Capture the cell that displays the provided text and extract its (X, Y) central coordinate. 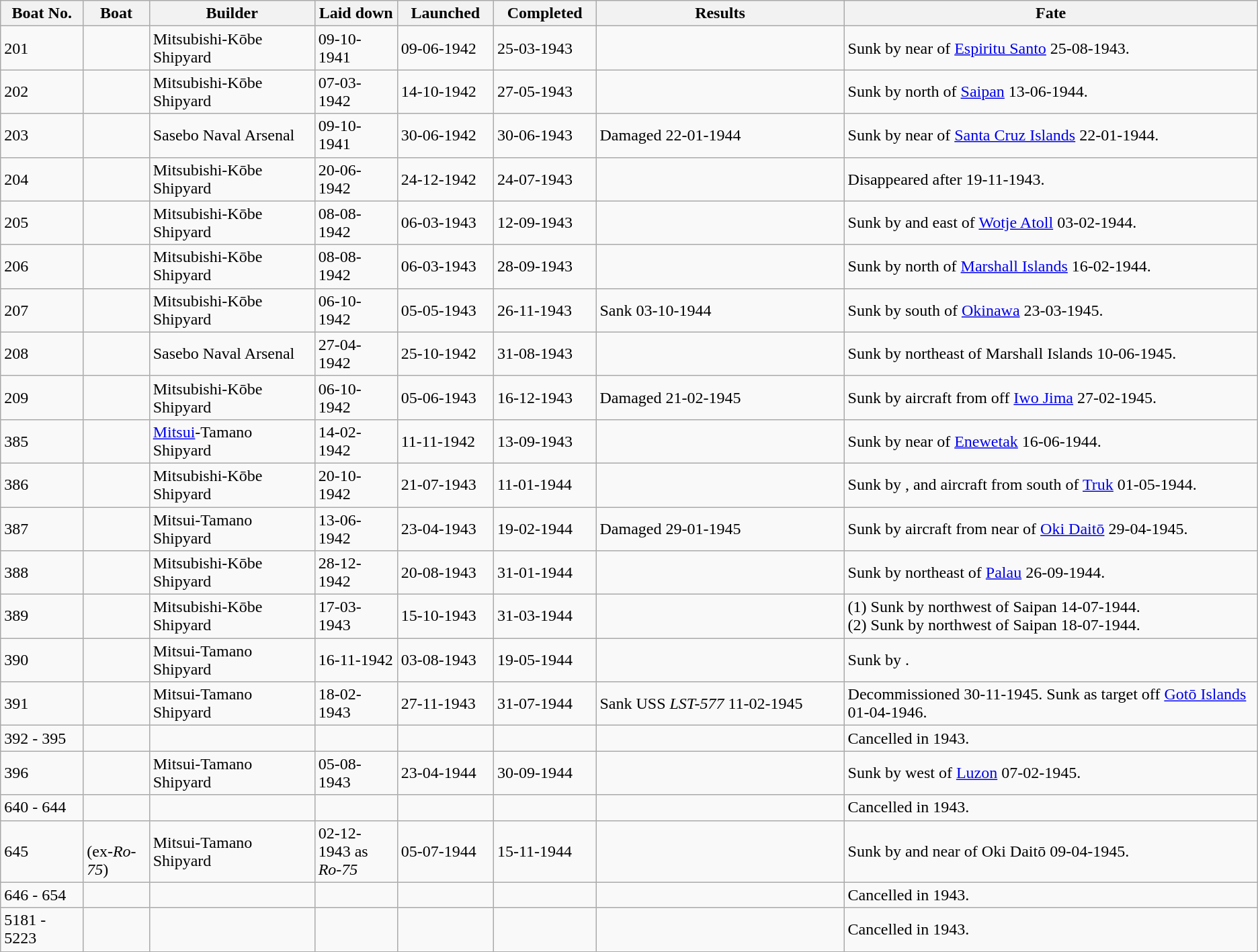
387 (42, 528)
21-07-1943 (445, 485)
16-12-1943 (544, 398)
Damaged 29-01-1945 (720, 528)
31-01-1944 (544, 572)
Laid down (356, 13)
Sunk by north of Marshall Islands 16-02-1944. (1051, 266)
Sunk by south of Okinawa 23-03-1945. (1051, 310)
02-12-1943 as Ro-75 (356, 851)
23-04-1944 (445, 773)
Sunk by near of Enewetak 16-06-1944. (1051, 441)
389 (42, 617)
646 - 654 (42, 895)
30-09-1944 (544, 773)
208 (42, 353)
11-11-1942 (445, 441)
20-10-1942 (356, 485)
05-06-1943 (445, 398)
27-11-1943 (445, 704)
209 (42, 398)
392 - 395 (42, 738)
27-05-1943 (544, 91)
Sank 03-10-1944 (720, 310)
Sunk by aircraft from off Iwo Jima 27-02-1945. (1051, 398)
14-10-1942 (445, 91)
Results (720, 13)
19-02-1944 (544, 528)
204 (42, 179)
206 (42, 266)
13-06-1942 (356, 528)
Sunk by north of Saipan 13-06-1944. (1051, 91)
385 (42, 441)
20-08-1943 (445, 572)
(1) Sunk by northwest of Saipan 14-07-1944.(2) Sunk by northwest of Saipan 18-07-1944. (1051, 617)
15-11-1944 (544, 851)
Sunk by near of Santa Cruz Islands 22-01-1944. (1051, 136)
391 (42, 704)
13-09-1943 (544, 441)
(ex-Ro-75) (116, 851)
Sunk by . (1051, 660)
201 (42, 48)
31-07-1944 (544, 704)
205 (42, 223)
Sunk by aircraft from near of Oki Daitō 29-04-1945. (1051, 528)
390 (42, 660)
Sunk by and east of Wotje Atoll 03-02-1944. (1051, 223)
19-05-1944 (544, 660)
Sunk by northeast of Palau 26-09-1944. (1051, 572)
30-06-1943 (544, 136)
Completed (544, 13)
640 - 644 (42, 808)
11-01-1944 (544, 485)
Builder (232, 13)
396 (42, 773)
05-07-1944 (445, 851)
Sunk by west of Luzon 07-02-1945. (1051, 773)
25-03-1943 (544, 48)
Fate (1051, 13)
30-06-1942 (445, 136)
Sank USS LST-577 11-02-1945 (720, 704)
31-03-1944 (544, 617)
25-10-1942 (445, 353)
202 (42, 91)
18-02-1943 (356, 704)
16-11-1942 (356, 660)
12-09-1943 (544, 223)
26-11-1943 (544, 310)
386 (42, 485)
05-05-1943 (445, 310)
Damaged 22-01-1944 (720, 136)
388 (42, 572)
Sunk by northeast of Marshall Islands 10-06-1945. (1051, 353)
Boat (116, 13)
Sunk by , and aircraft from south of Truk 01-05-1944. (1051, 485)
27-04-1942 (356, 353)
645 (42, 851)
14-02-1942 (356, 441)
05-08-1943 (356, 773)
Boat No. (42, 13)
Launched (445, 13)
23-04-1943 (445, 528)
207 (42, 310)
03-08-1943 (445, 660)
Damaged 21-02-1945 (720, 398)
Sunk by near of Espiritu Santo 25-08-1943. (1051, 48)
07-03-1942 (356, 91)
Decommissioned 30-11-1945. Sunk as target off Gotō Islands 01-04-1946. (1051, 704)
203 (42, 136)
17-03-1943 (356, 617)
09-06-1942 (445, 48)
Sunk by and near of Oki Daitō 09-04-1945. (1051, 851)
15-10-1943 (445, 617)
Disappeared after 19-11-1943. (1051, 179)
28-12-1942 (356, 572)
5181 - 5223 (42, 930)
20-06-1942 (356, 179)
28-09-1943 (544, 266)
31-08-1943 (544, 353)
24-07-1943 (544, 179)
24-12-1942 (445, 179)
